Locate the cell with the specified text and output its [x, y] center coordinate. 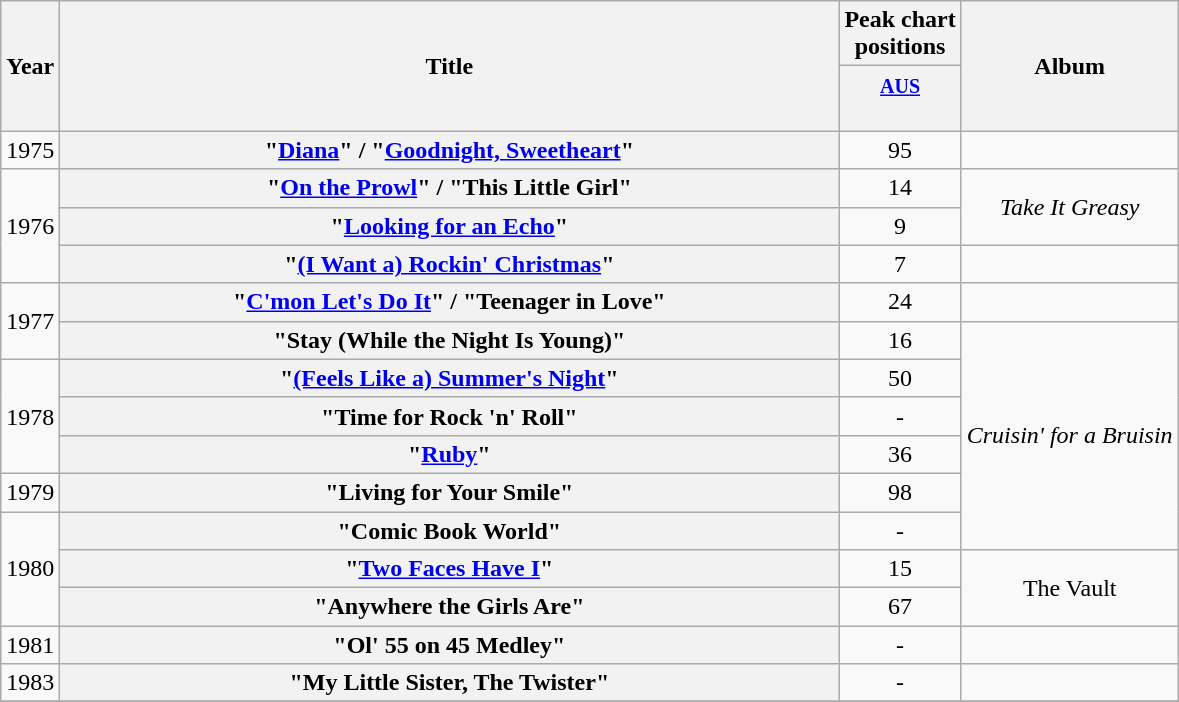
1976 [30, 226]
50 [900, 378]
"Comic Book World" [450, 531]
7 [900, 264]
1980 [30, 569]
Album [1070, 66]
"(Feels Like a) Summer's Night" [450, 378]
Take It Greasy [1070, 207]
67 [900, 607]
"Diana" / "Goodnight, Sweetheart" [450, 150]
Peak chartpositions [900, 34]
"Anywhere the Girls Are" [450, 607]
"Two Faces Have I" [450, 569]
1978 [30, 416]
1975 [30, 150]
16 [900, 340]
1983 [30, 683]
95 [900, 150]
The Vault [1070, 588]
36 [900, 454]
15 [900, 569]
1979 [30, 492]
24 [900, 302]
Cruisin' for a Bruisin [1070, 435]
"Living for Your Smile" [450, 492]
"My Little Sister, The Twister" [450, 683]
"Stay (While the Night Is Young)" [450, 340]
9 [900, 226]
"(I Want a) Rockin' Christmas" [450, 264]
14 [900, 188]
Year [30, 66]
"Looking for an Echo" [450, 226]
1981 [30, 645]
"Ruby" [450, 454]
1977 [30, 321]
"Ol' 55 on 45 Medley" [450, 645]
AUS [900, 98]
"On the Prowl" / "This Little Girl" [450, 188]
Title [450, 66]
"Time for Rock 'n' Roll" [450, 416]
"C'mon Let's Do It" / "Teenager in Love" [450, 302]
98 [900, 492]
